Scan for the cell matching the given text and deliver its [x, y] coordinate at center. 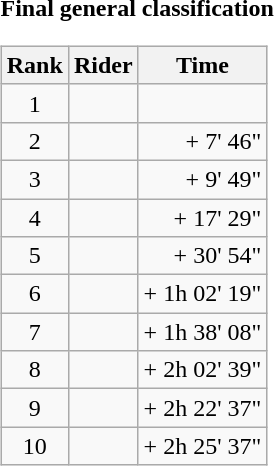
+ 2h 25' 37" [202, 446]
6 [34, 294]
+ 1h 02' 19" [202, 294]
Rank [34, 65]
+ 2h 02' 39" [202, 370]
+ 17' 29" [202, 217]
+ 30' 54" [202, 256]
10 [34, 446]
2 [34, 141]
Rider [103, 65]
9 [34, 408]
4 [34, 217]
3 [34, 179]
+ 2h 22' 37" [202, 408]
+ 7' 46" [202, 141]
1 [34, 103]
+ 9' 49" [202, 179]
5 [34, 256]
Time [202, 65]
8 [34, 370]
+ 1h 38' 08" [202, 332]
7 [34, 332]
